Capture the cell that displays the provided text and extract its (x, y) central coordinate. 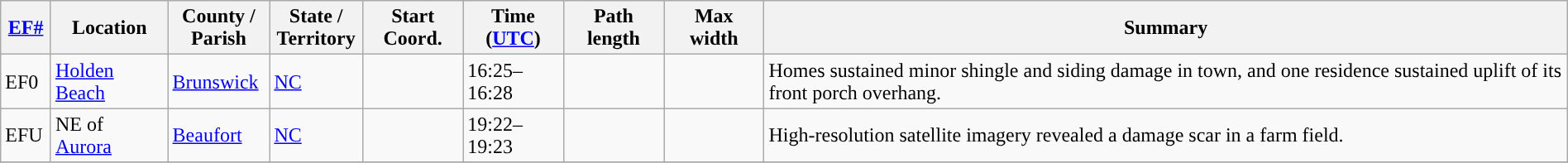
Brunswick (218, 81)
County / Parish (218, 28)
Time (UTC) (513, 28)
EF# (26, 28)
Homes sustained minor shingle and siding damage in town, and one residence sustained uplift of its front porch overhang. (1166, 81)
Max width (715, 28)
16:25–16:28 (513, 81)
Summary (1166, 28)
19:22–19:23 (513, 136)
NE of Aurora (109, 136)
High-resolution satellite imagery revealed a damage scar in a farm field. (1166, 136)
EFU (26, 136)
State / Territory (316, 28)
Beaufort (218, 136)
Holden Beach (109, 81)
Path length (614, 28)
Location (109, 28)
Start Coord. (412, 28)
EF0 (26, 81)
